Determine the [x, y] coordinate at the center of the cell enclosing the given text.  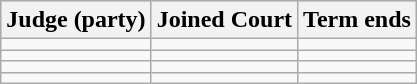
Judge (party) [76, 20]
Joined Court [224, 20]
Term ends [358, 20]
